Return the (x, y) coordinate for the center point of the cell that contains the specified text.  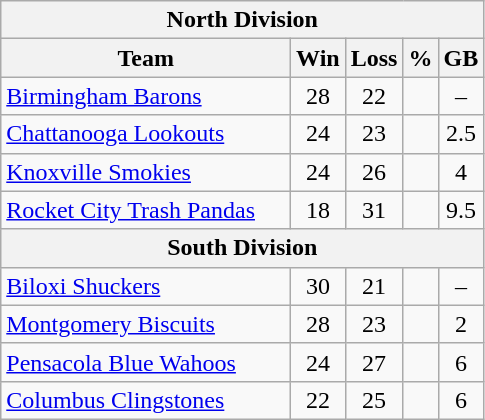
26 (374, 172)
South Division (242, 248)
GB (461, 58)
Loss (374, 58)
30 (318, 286)
Birmingham Barons (146, 96)
27 (374, 362)
% (420, 58)
Chattanooga Lookouts (146, 134)
31 (374, 210)
Montgomery Biscuits (146, 324)
21 (374, 286)
Biloxi Shuckers (146, 286)
4 (461, 172)
18 (318, 210)
Knoxville Smokies (146, 172)
2 (461, 324)
25 (374, 400)
2.5 (461, 134)
Pensacola Blue Wahoos (146, 362)
Team (146, 58)
9.5 (461, 210)
Columbus Clingstones (146, 400)
Rocket City Trash Pandas (146, 210)
North Division (242, 20)
Win (318, 58)
